Return the (x, y) coordinate for the center point of the cell that contains the specified text.  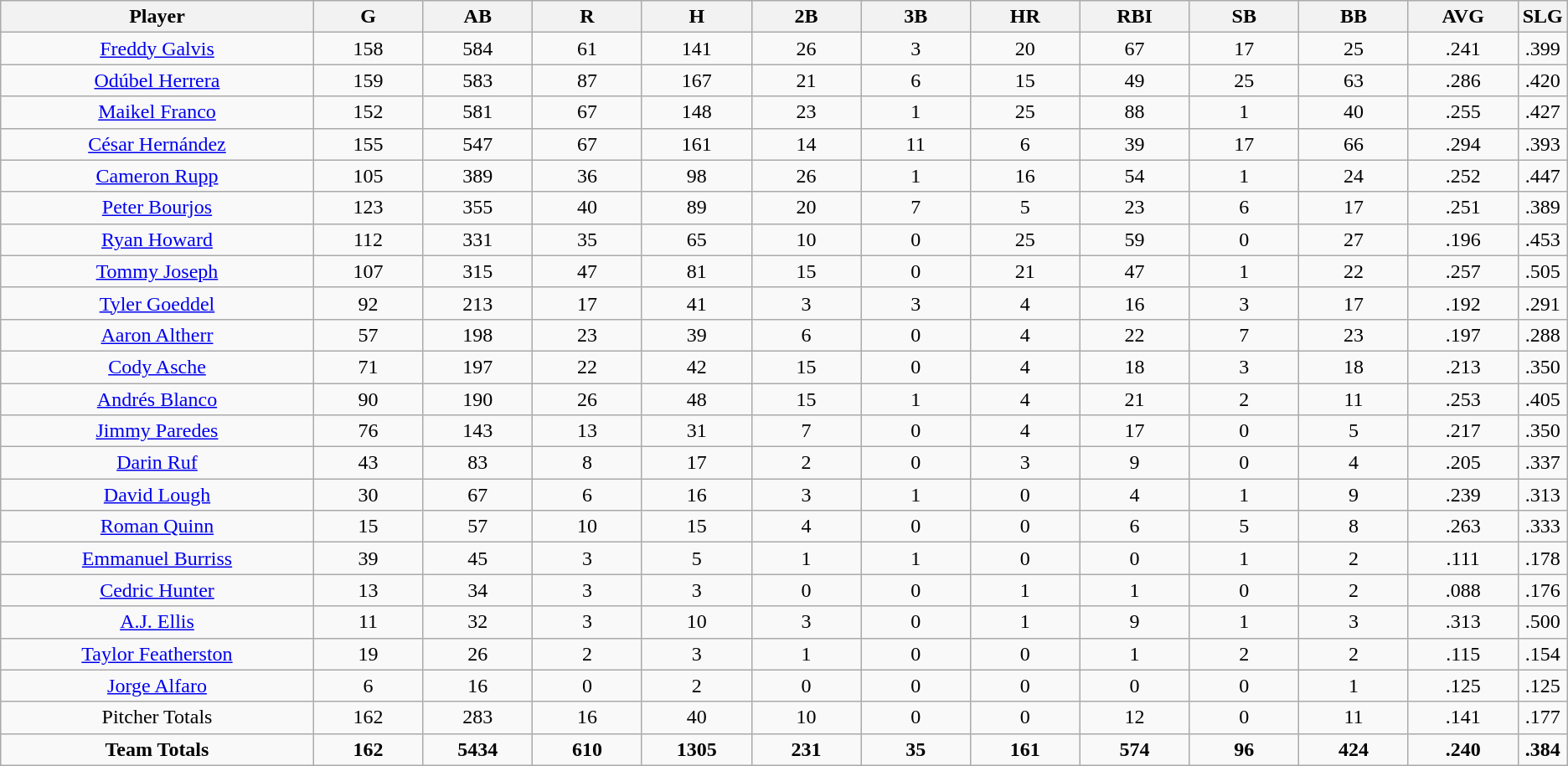
.176 (1543, 590)
197 (477, 367)
2B (806, 17)
31 (697, 431)
89 (697, 208)
.251 (1462, 208)
27 (1354, 239)
24 (1354, 176)
112 (369, 239)
HR (1025, 17)
355 (477, 208)
.115 (1462, 654)
César Hernández (157, 144)
Jorge Alfaro (157, 686)
A.J. Ellis (157, 622)
123 (369, 208)
.420 (1543, 80)
.263 (1462, 527)
RBI (1134, 17)
45 (477, 558)
.205 (1462, 463)
34 (477, 590)
Andrés Blanco (157, 399)
65 (697, 239)
.240 (1462, 749)
41 (697, 303)
Emmanuel Burriss (157, 558)
81 (697, 271)
87 (588, 80)
19 (369, 654)
61 (588, 49)
155 (369, 144)
Peter Bourjos (157, 208)
Maikel Franco (157, 112)
Odúbel Herrera (157, 80)
49 (1134, 80)
315 (477, 271)
3B (916, 17)
.255 (1462, 112)
141 (697, 49)
283 (477, 717)
.288 (1543, 335)
43 (369, 463)
R (588, 17)
.257 (1462, 271)
.178 (1543, 558)
Aaron Altherr (157, 335)
.241 (1462, 49)
.333 (1543, 527)
Taylor Featherston (157, 654)
BB (1354, 17)
.286 (1462, 80)
59 (1134, 239)
547 (477, 144)
.500 (1543, 622)
107 (369, 271)
.291 (1543, 303)
583 (477, 80)
66 (1354, 144)
.213 (1462, 367)
.196 (1462, 239)
Tyler Goeddel (157, 303)
148 (697, 112)
83 (477, 463)
42 (697, 367)
.253 (1462, 399)
.393 (1543, 144)
98 (697, 176)
.399 (1543, 49)
.447 (1543, 176)
.294 (1462, 144)
.217 (1462, 431)
Ryan Howard (157, 239)
Cedric Hunter (157, 590)
90 (369, 399)
76 (369, 431)
.453 (1543, 239)
12 (1134, 717)
AB (477, 17)
.337 (1543, 463)
.389 (1543, 208)
30 (369, 495)
.427 (1543, 112)
48 (697, 399)
574 (1134, 749)
389 (477, 176)
Tommy Joseph (157, 271)
88 (1134, 112)
190 (477, 399)
213 (477, 303)
.111 (1462, 558)
54 (1134, 176)
Jimmy Paredes (157, 431)
424 (1354, 749)
231 (806, 749)
.197 (1462, 335)
David Lough (157, 495)
Team Totals (157, 749)
SB (1245, 17)
H (697, 17)
Pitcher Totals (157, 717)
63 (1354, 80)
152 (369, 112)
167 (697, 80)
105 (369, 176)
AVG (1462, 17)
610 (588, 749)
Cody Asche (157, 367)
92 (369, 303)
71 (369, 367)
Cameron Rupp (157, 176)
.405 (1543, 399)
584 (477, 49)
1305 (697, 749)
.088 (1462, 590)
331 (477, 239)
143 (477, 431)
96 (1245, 749)
.252 (1462, 176)
14 (806, 144)
158 (369, 49)
32 (477, 622)
5434 (477, 749)
36 (588, 176)
SLG (1543, 17)
159 (369, 80)
.154 (1543, 654)
.177 (1543, 717)
198 (477, 335)
.505 (1543, 271)
.239 (1462, 495)
.192 (1462, 303)
.384 (1543, 749)
G (369, 17)
Player (157, 17)
.141 (1462, 717)
Darin Ruf (157, 463)
Roman Quinn (157, 527)
581 (477, 112)
Freddy Galvis (157, 49)
